From the cell containing the given text, extract its center point as (X, Y) coordinate. 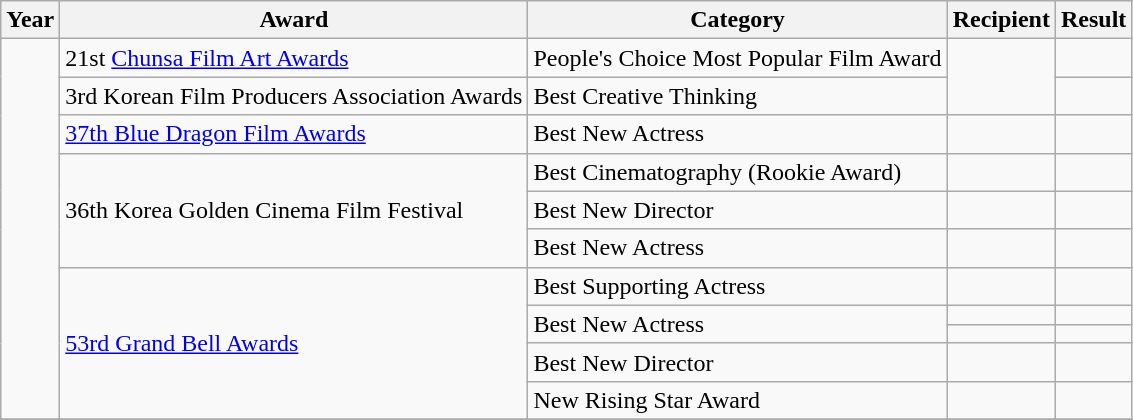
Recipient (1001, 20)
Year (30, 20)
Award (294, 20)
36th Korea Golden Cinema Film Festival (294, 210)
Best Supporting Actress (738, 286)
21st Chunsa Film Art Awards (294, 58)
Best Creative Thinking (738, 96)
37th Blue Dragon Film Awards (294, 134)
People's Choice Most Popular Film Award (738, 58)
Category (738, 20)
Best Cinematography (Rookie Award) (738, 172)
Result (1093, 20)
New Rising Star Award (738, 400)
3rd Korean Film Producers Association Awards (294, 96)
53rd Grand Bell Awards (294, 343)
